Locate the cell with the specified text and output its (X, Y) center coordinate. 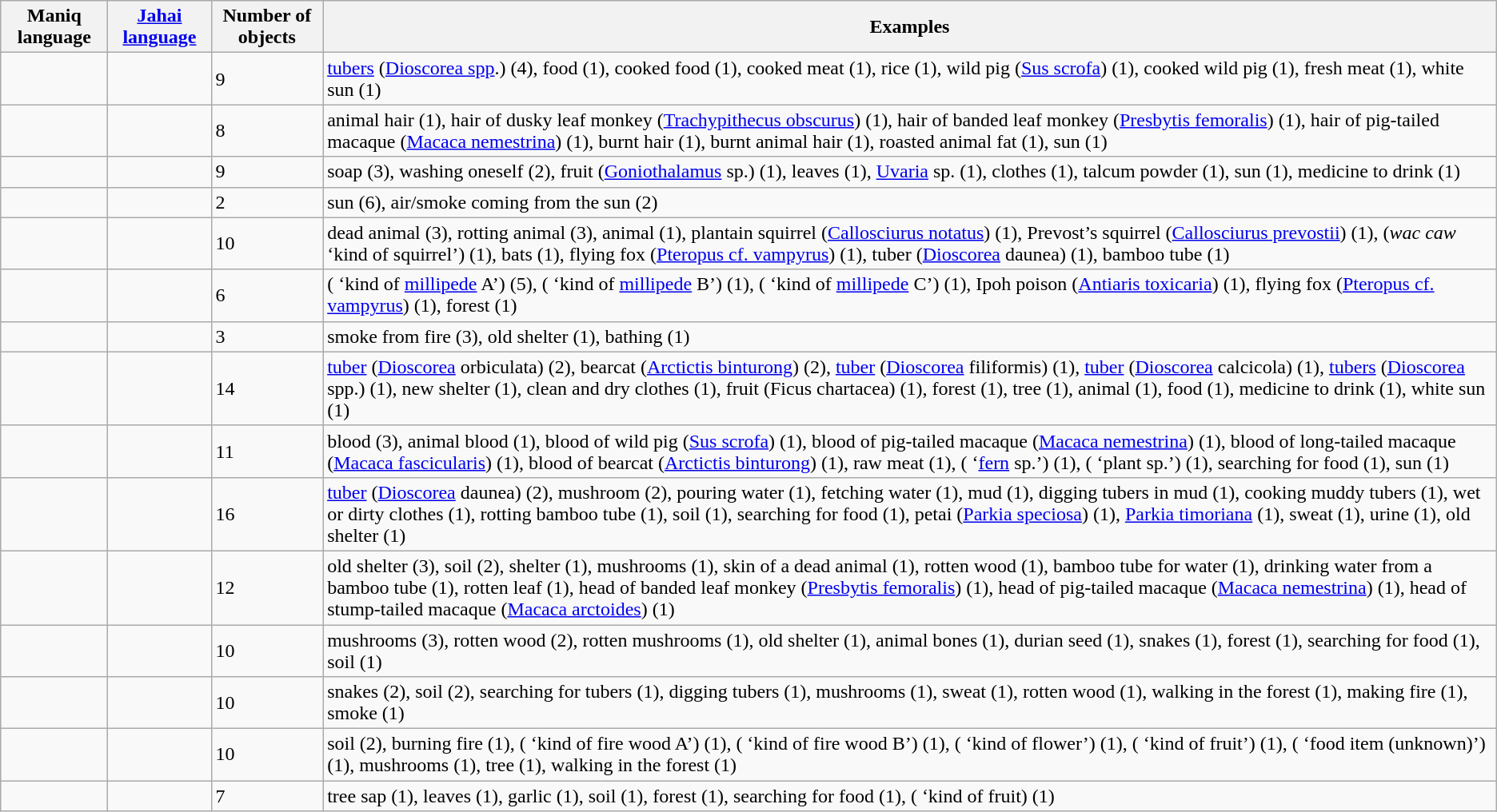
11 (267, 451)
sun (6), air/smoke coming from the sun (2) (910, 202)
tree sap (1), leaves (1), garlic (1), soil (1), forest (1), searching for food (1), ( ‘kind of fruit) (1) (910, 796)
3 (267, 336)
14 (267, 388)
Jahai language (160, 27)
smoke from fire (3), old shelter (1), bathing (1) (910, 336)
Maniq language (54, 27)
8 (267, 131)
Number of objects (267, 27)
Examples (910, 27)
6 (267, 296)
2 (267, 202)
12 (267, 587)
7 (267, 796)
16 (267, 514)
